Pinpoint the cell where the given text exists, returning its [X, Y] midpoint coordinate. 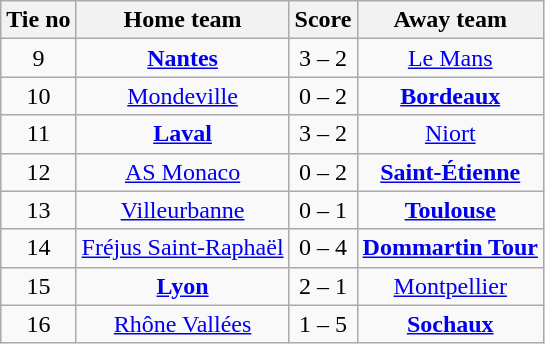
Tie no [38, 20]
Fréjus Saint-Raphaël [182, 248]
12 [38, 172]
Score [323, 20]
Lyon [182, 286]
Bordeaux [450, 96]
10 [38, 96]
AS Monaco [182, 172]
Le Mans [450, 58]
9 [38, 58]
13 [38, 210]
1 – 5 [323, 324]
Saint-Étienne [450, 172]
Montpellier [450, 286]
Dommartin Tour [450, 248]
2 – 1 [323, 286]
0 – 1 [323, 210]
Toulouse [450, 210]
Niort [450, 134]
Home team [182, 20]
Sochaux [450, 324]
Mondeville [182, 96]
15 [38, 286]
Laval [182, 134]
0 – 4 [323, 248]
Away team [450, 20]
16 [38, 324]
Villeurbanne [182, 210]
11 [38, 134]
Nantes [182, 58]
14 [38, 248]
Rhône Vallées [182, 324]
